Detect which cell encompasses the target text, then output its [X, Y] center coordinate. 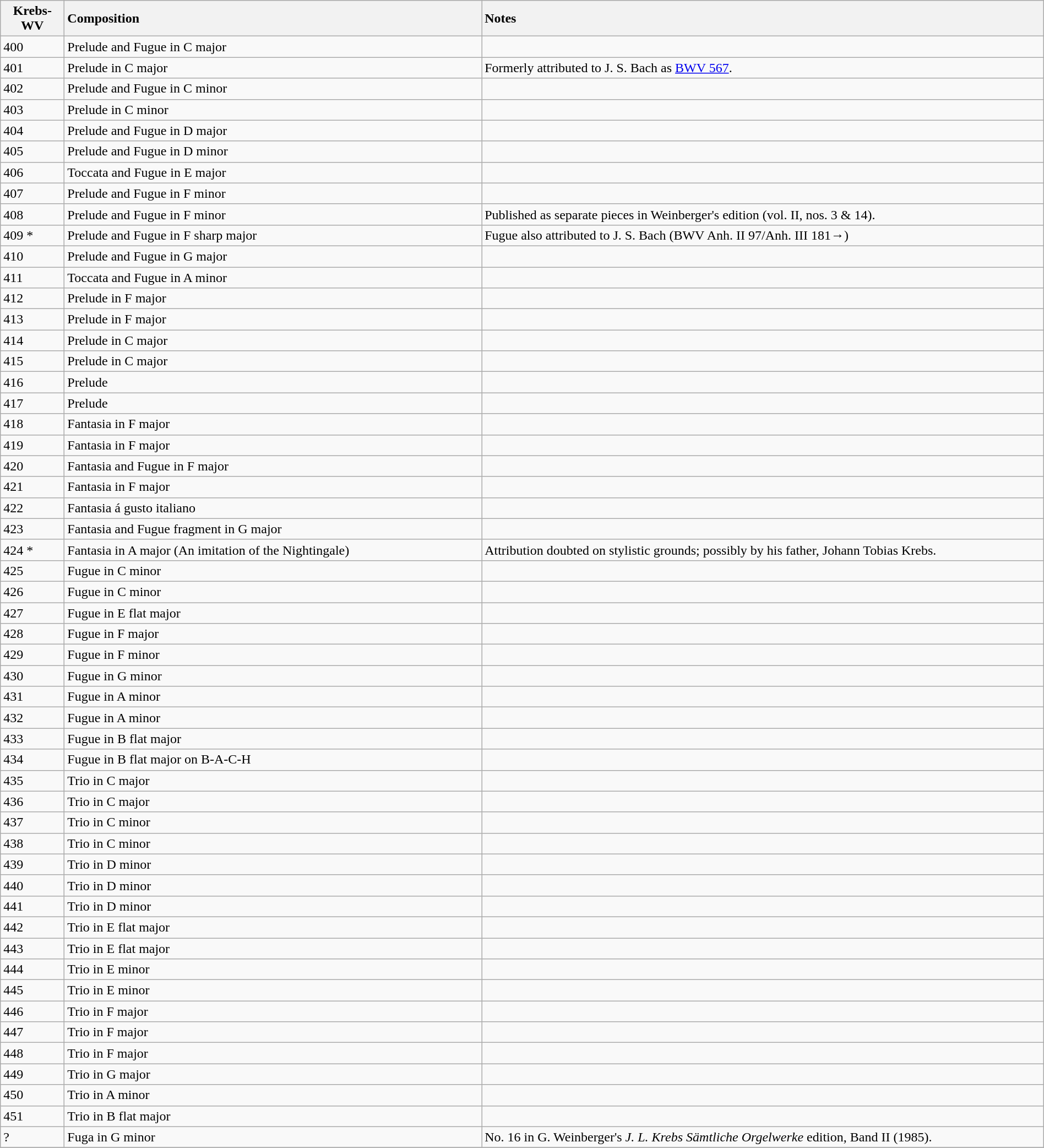
408 [32, 214]
419 [32, 445]
426 [32, 592]
Fugue in B flat major on B-A-C-H [273, 760]
429 [32, 655]
Fantasia and Fugue fragment in G major [273, 529]
445 [32, 990]
428 [32, 634]
410 [32, 256]
431 [32, 697]
Fugue also attributed to J. S. Bach (BWV Anh. II 97/Anh. III 181→) [763, 235]
401 [32, 68]
412 [32, 299]
406 [32, 172]
Fantasia in A major (An imitation of the Nightingale) [273, 550]
Prelude in C minor [273, 110]
Prelude and Fugue in G major [273, 256]
Fugue in B flat major [273, 739]
Fuga in G minor [273, 1137]
Prelude and Fugue in C major [273, 47]
No. 16 in G. Weinberger's J. L. Krebs Sämtliche Orgelwerke edition, Band II (1985). [763, 1137]
433 [32, 739]
435 [32, 781]
440 [32, 885]
? [32, 1137]
425 [32, 571]
Toccata and Fugue in E major [273, 172]
Krebs-WV [32, 19]
Fugue in E flat major [273, 613]
439 [32, 864]
423 [32, 529]
Prelude and Fugue in C minor [273, 89]
424 * [32, 550]
409 * [32, 235]
403 [32, 110]
413 [32, 320]
432 [32, 718]
436 [32, 802]
421 [32, 487]
404 [32, 131]
417 [32, 403]
405 [32, 151]
446 [32, 1011]
448 [32, 1053]
Notes [763, 19]
400 [32, 47]
402 [32, 89]
438 [32, 843]
451 [32, 1116]
Toccata and Fugue in A minor [273, 277]
430 [32, 676]
Fantasia and Fugue in F major [273, 466]
Composition [273, 19]
Trio in A minor [273, 1095]
Trio in G major [273, 1074]
Published as separate pieces in Weinberger's edition (vol. II, nos. 3 & 14). [763, 214]
420 [32, 466]
Formerly attributed to J. S. Bach as BWV 567. [763, 68]
Attribution doubted on stylistic grounds; possibly by his father, Johann Tobias Krebs. [763, 550]
411 [32, 277]
416 [32, 382]
407 [32, 193]
449 [32, 1074]
437 [32, 822]
Trio in B flat major [273, 1116]
Fantasia á gusto italiano [273, 508]
443 [32, 948]
444 [32, 970]
Prelude and Fugue in D minor [273, 151]
441 [32, 906]
Fugue in G minor [273, 676]
414 [32, 340]
Prelude and Fugue in F sharp major [273, 235]
Fugue in F major [273, 634]
422 [32, 508]
415 [32, 361]
442 [32, 927]
427 [32, 613]
418 [32, 424]
434 [32, 760]
450 [32, 1095]
Fugue in F minor [273, 655]
447 [32, 1032]
Prelude and Fugue in D major [273, 131]
